Return [X, Y] of the center of cell containing provided text 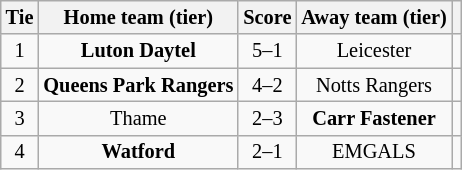
4 [20, 152]
1 [20, 51]
Queens Park Rangers [138, 85]
2–1 [267, 152]
Leicester [374, 51]
3 [20, 118]
Watford [138, 152]
Carr Fastener [374, 118]
5–1 [267, 51]
Luton Daytel [138, 51]
Score [267, 17]
2–3 [267, 118]
Thame [138, 118]
Away team (tier) [374, 17]
Tie [20, 17]
2 [20, 85]
4–2 [267, 85]
Notts Rangers [374, 85]
EMGALS [374, 152]
Home team (tier) [138, 17]
